Identify which cell holds the provided text, then report its [X, Y] central coordinate. 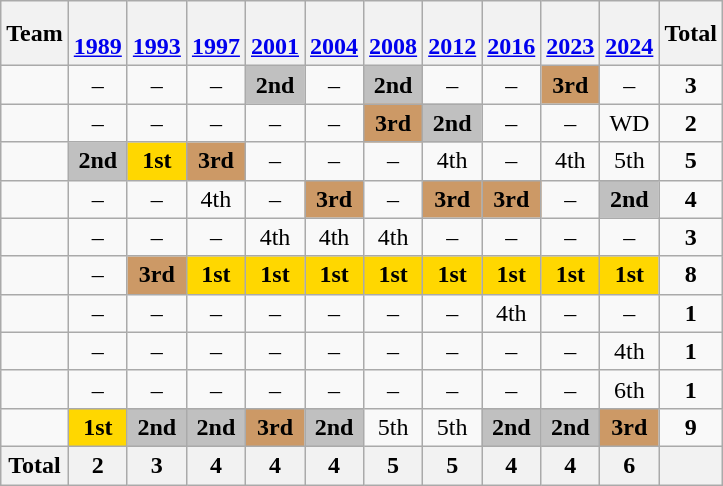
2004 [334, 34]
2023 [570, 34]
6 [630, 465]
WD [630, 123]
2008 [394, 34]
2024 [630, 34]
2001 [274, 34]
1993 [156, 34]
6th [630, 389]
8 [691, 275]
1989 [98, 34]
9 [691, 427]
2012 [452, 34]
1997 [216, 34]
Team [35, 34]
2016 [512, 34]
